Identify which cell holds the provided text, then report its [X, Y] central coordinate. 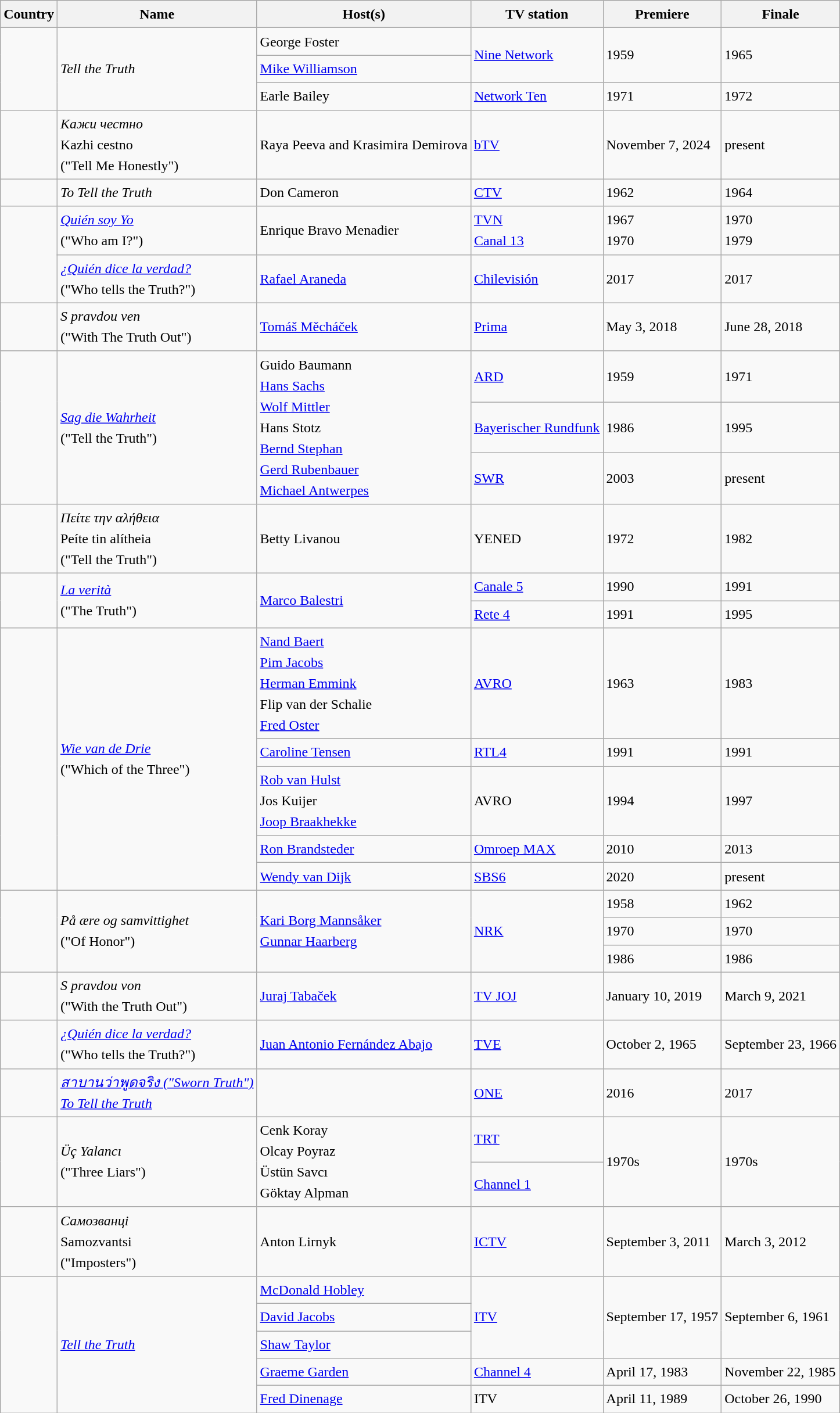
СамозванціSamozvantsi("Imposters") [157, 1241]
Don Cameron [364, 193]
2016 [662, 1092]
Mike Williamson [364, 69]
1958 [662, 904]
Rete 4 [537, 615]
Enrique Bravo Menadier [364, 230]
Rafael Araneda [364, 279]
Network Ten [537, 96]
Juraj Tabaček [364, 996]
Caroline Tensen [364, 753]
March 3, 2012 [781, 1241]
Finale [781, 14]
April 17, 1983 [662, 1372]
Anton Lirnyk [364, 1241]
Cenk KorayOlcay PoyrazÜstün SavcıGöktay Alpman [364, 1162]
Prima [537, 327]
Kari Borg MannsåkerGunnar Haarberg [364, 931]
1983 [781, 683]
Juan Antonio Fernández Abajo [364, 1045]
RTL4 [537, 753]
2003 [662, 479]
Nine Network [537, 55]
September 6, 1961 [781, 1317]
To Tell the Truth [157, 193]
1982 [781, 538]
September 17, 1957 [662, 1317]
April 11, 1989 [662, 1399]
På ære og samvittighet("Of Honor") [157, 931]
TV JOJ [537, 996]
SBS6 [537, 876]
SWR [537, 479]
Bayerischer Rundfunk [537, 428]
Fred Dinenage [364, 1399]
ONE [537, 1092]
George Foster [364, 42]
bTV [537, 144]
ARD [537, 376]
Shaw Taylor [364, 1344]
1994 [662, 801]
Ron Brandsteder [364, 849]
TRT [537, 1139]
2020 [662, 876]
Tomáš Měcháček [364, 327]
Sag die Wahrheit ("Tell the Truth") [157, 428]
Omroep MAX [537, 849]
November 7, 2024 [662, 144]
19701979 [781, 230]
Raya Peeva and Krasimira Demirova [364, 144]
TV station [537, 14]
ICTV [537, 1241]
Marco Balestri [364, 600]
David Jacobs [364, 1317]
Graeme Garden [364, 1372]
2013 [781, 849]
September 23, 1966 [781, 1045]
1965 [781, 55]
Premiere [662, 14]
November 22, 1985 [781, 1372]
La verità ("The Truth") [157, 600]
Canale 5 [537, 587]
TVNCanal 13 [537, 230]
NRK [537, 931]
October 2, 1965 [662, 1045]
January 10, 2019 [662, 996]
19671970 [662, 230]
YENED [537, 538]
October 26, 1990 [781, 1399]
1990 [662, 587]
1997 [781, 801]
Country [29, 14]
Wie van de Drie ("Which of the Three") [157, 759]
Quién soy Yo ("Who am I?") [157, 230]
September 3, 2011 [662, 1241]
Nand BaertPim JacobsHerman EmminkFlip van der SchalieFred Oster [364, 683]
Betty Livanou [364, 538]
Channel 4 [537, 1372]
2010 [662, 849]
Wendy van Dijk [364, 876]
S pravdou ven("With The Truth Out") [157, 327]
S pravdou von("With the Truth Out") [157, 996]
สาบานว่าพูดจริง ("Sworn Truth")To Tell the Truth [157, 1092]
CTV [537, 193]
March 9, 2021 [781, 996]
1963 [662, 683]
Channel 1 [537, 1185]
TVE [537, 1045]
McDonald Hobley [364, 1290]
May 3, 2018 [662, 327]
Chilevisión [537, 279]
Üç Yalancı("Three Liars") [157, 1162]
Earle Bailey [364, 96]
Host(s) [364, 14]
Name [157, 14]
Guido BaumannHans SachsWolf MittlerHans StotzBernd StephanGerd RubenbauerMichael Antwerpes [364, 428]
1964 [781, 193]
Rob van HulstJos KuijerJoop Braakhekke [364, 801]
June 28, 2018 [781, 327]
Πείτε την αλήθειαPeíte tin alítheia ("Tell the Truth") [157, 538]
Кажи честноKazhi cestno("Tell Me Honestly") [157, 144]
